Output the [x, y] coordinate of the center of the cell containing the given text.  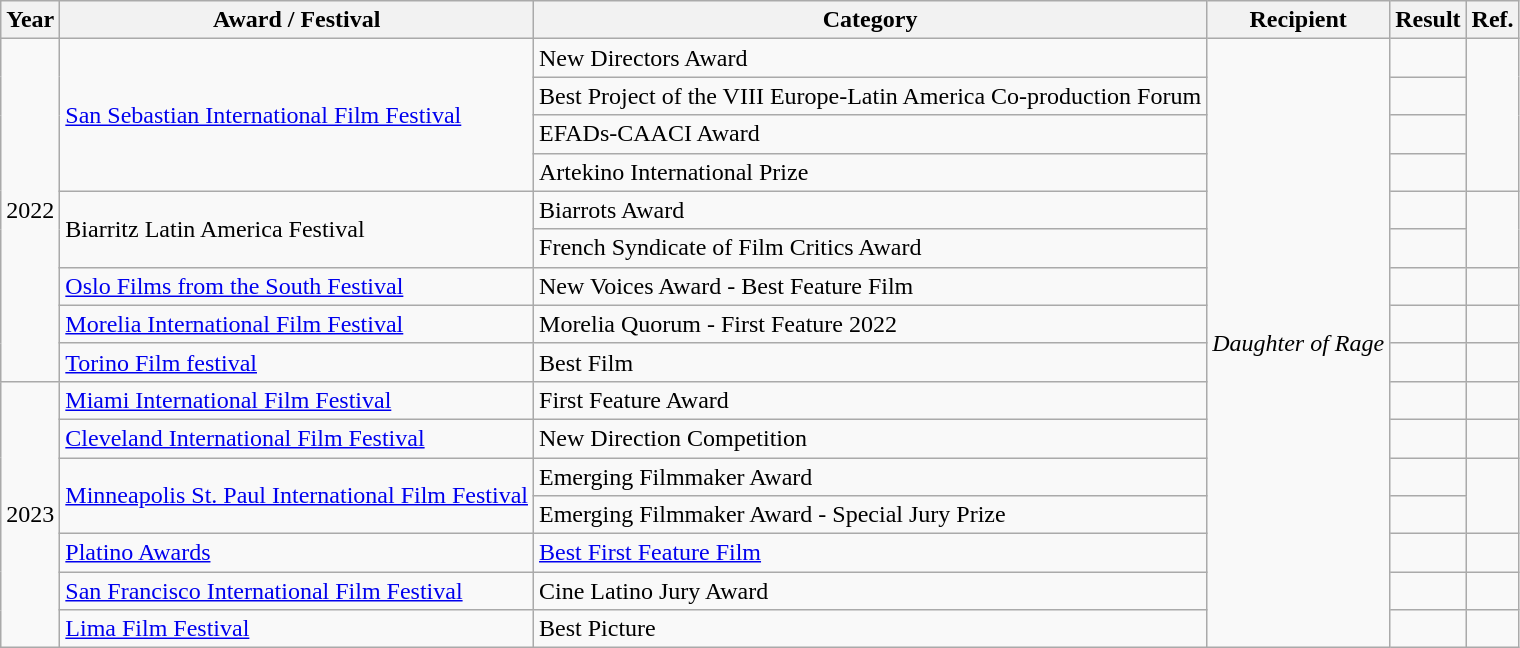
Oslo Films from the South Festival [297, 286]
Minneapolis St. Paul International Film Festival [297, 496]
2023 [30, 514]
Cine Latino Jury Award [870, 591]
Best First Feature Film [870, 553]
Emerging Filmmaker Award [870, 477]
Best Picture [870, 629]
Biarrots Award [870, 210]
Lima Film Festival [297, 629]
Miami International Film Festival [297, 400]
Artekino International Prize [870, 172]
New Direction Competition [870, 438]
First Feature Award [870, 400]
Platino Awards [297, 553]
Morelia International Film Festival [297, 324]
Year [30, 20]
Category [870, 20]
EFADs-CAACI Award [870, 134]
2022 [30, 210]
San Francisco International Film Festival [297, 591]
Best Film [870, 362]
Emerging Filmmaker Award - Special Jury Prize [870, 515]
Recipient [1298, 20]
Daughter of Rage [1298, 344]
Best Project of the VIII Europe-Latin America Co-production Forum [870, 96]
San Sebastian International Film Festival [297, 115]
Biarritz Latin America Festival [297, 229]
New Voices Award - Best Feature Film [870, 286]
New Directors Award [870, 58]
Ref. [1492, 20]
French Syndicate of Film Critics Award [870, 248]
Morelia Quorum - First Feature 2022 [870, 324]
Award / Festival [297, 20]
Cleveland International Film Festival [297, 438]
Torino Film festival [297, 362]
Result [1428, 20]
